Scan for the cell matching the given text and deliver its (X, Y) coordinate at center. 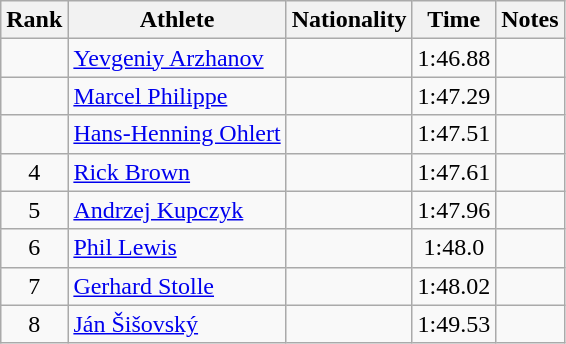
1:47.29 (454, 96)
8 (34, 324)
1:49.53 (454, 324)
4 (34, 172)
Notes (530, 20)
Marcel Philippe (177, 96)
Andrzej Kupczyk (177, 210)
Rick Brown (177, 172)
5 (34, 210)
Nationality (349, 20)
Athlete (177, 20)
1:47.96 (454, 210)
1:48.0 (454, 248)
Gerhard Stolle (177, 286)
7 (34, 286)
Yevgeniy Arzhanov (177, 58)
1:47.61 (454, 172)
Time (454, 20)
Rank (34, 20)
Ján Šišovský (177, 324)
Phil Lewis (177, 248)
6 (34, 248)
Hans-Henning Ohlert (177, 134)
1:48.02 (454, 286)
1:46.88 (454, 58)
1:47.51 (454, 134)
